Detect which cell encompasses the target text, then output its (X, Y) center coordinate. 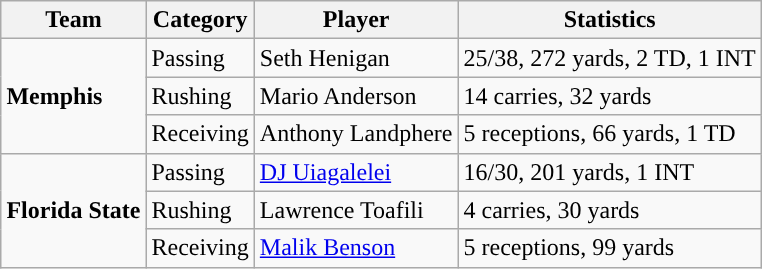
Team (74, 20)
16/30, 201 yards, 1 INT (610, 172)
Player (356, 20)
Category (200, 20)
Florida State (74, 210)
Mario Anderson (356, 96)
DJ Uiagalelei (356, 172)
4 carries, 30 yards (610, 210)
Malik Benson (356, 248)
Statistics (610, 20)
Anthony Landphere (356, 134)
Lawrence Toafili (356, 210)
5 receptions, 99 yards (610, 248)
25/38, 272 yards, 2 TD, 1 INT (610, 58)
Seth Henigan (356, 58)
14 carries, 32 yards (610, 96)
Memphis (74, 96)
5 receptions, 66 yards, 1 TD (610, 134)
